Return [X, Y] of the center of cell containing provided text 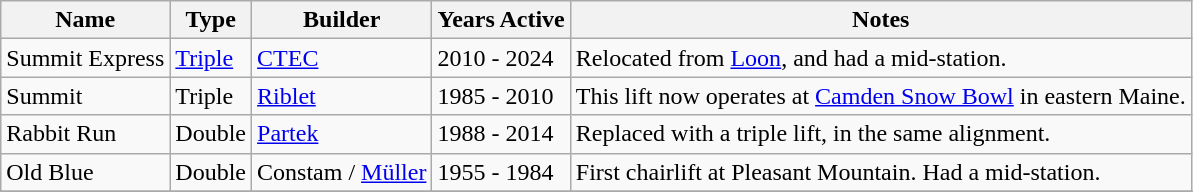
Old Blue [86, 172]
Summit [86, 96]
Rabbit Run [86, 134]
This lift now operates at Camden Snow Bowl in eastern Maine. [880, 96]
Partek [342, 134]
Years Active [501, 20]
Summit Express [86, 58]
Builder [342, 20]
Type [211, 20]
CTEC [342, 58]
2010 - 2024 [501, 58]
Relocated from Loon, and had a mid-station. [880, 58]
Constam / Müller [342, 172]
Riblet [342, 96]
1988 - 2014 [501, 134]
Replaced with a triple lift, in the same alignment. [880, 134]
Name [86, 20]
Notes [880, 20]
1985 - 2010 [501, 96]
1955 - 1984 [501, 172]
First chairlift at Pleasant Mountain. Had a mid-station. [880, 172]
